Extract the (X, Y) coordinate from the center of the cell holding the provided text.  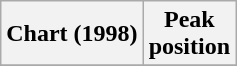
Chart (1998) (72, 34)
Peakposition (189, 34)
